Return the [X, Y] coordinate for the center point of the cell that contains the specified text.  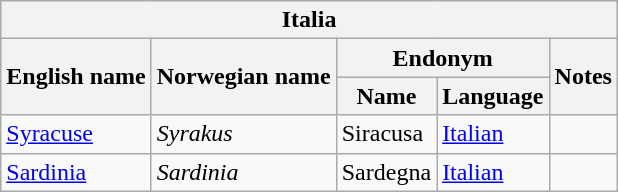
Siracusa [386, 134]
Norwegian name [244, 77]
Notes [583, 77]
Name [386, 96]
Language [493, 96]
Sardegna [386, 172]
Italia [310, 20]
Endonym [442, 58]
English name [76, 77]
Syrakus [244, 134]
Syracuse [76, 134]
